Output the [x, y] coordinate of the center of the cell containing the given text.  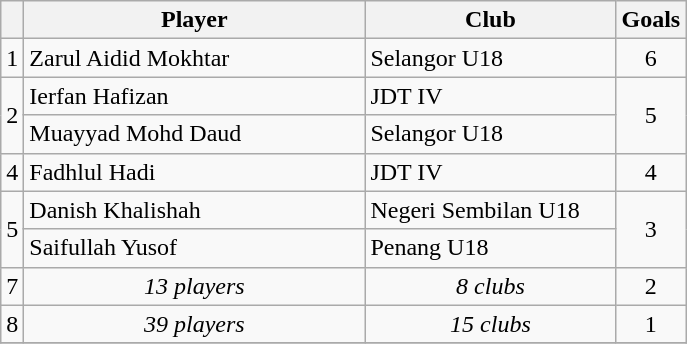
Goals [651, 20]
Zarul Aidid Mokhtar [194, 58]
39 players [194, 324]
8 [12, 324]
Negeri Sembilan U18 [490, 210]
Ierfan Hafizan [194, 96]
Fadhlul Hadi [194, 172]
Muayyad Mohd Daud [194, 134]
Danish Khalishah [194, 210]
Penang U18 [490, 248]
Club [490, 20]
Player [194, 20]
6 [651, 58]
15 clubs [490, 324]
Saifullah Yusof [194, 248]
8 clubs [490, 286]
3 [651, 229]
7 [12, 286]
13 players [194, 286]
